Pinpoint the cell where the given text exists, returning its (x, y) midpoint coordinate. 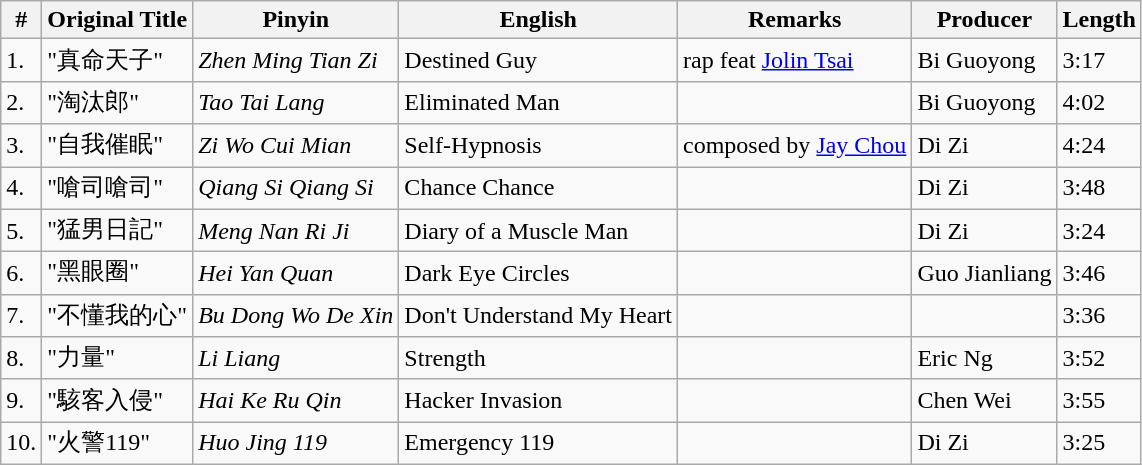
Huo Jing 119 (296, 444)
3:36 (1099, 316)
Chance Chance (538, 188)
Diary of a Muscle Man (538, 230)
Eliminated Man (538, 102)
"力量" (118, 358)
"嗆司嗆司" (118, 188)
"不懂我的心" (118, 316)
3:55 (1099, 400)
Tao Tai Lang (296, 102)
4:02 (1099, 102)
3:46 (1099, 274)
3:24 (1099, 230)
Zhen Ming Tian Zi (296, 60)
Hei Yan Quan (296, 274)
rap feat Jolin Tsai (795, 60)
"黑眼圈" (118, 274)
4. (22, 188)
"淘汰郎" (118, 102)
Don't Understand My Heart (538, 316)
7. (22, 316)
Eric Ng (984, 358)
"自我催眠" (118, 146)
Producer (984, 20)
composed by Jay Chou (795, 146)
Remarks (795, 20)
# (22, 20)
8. (22, 358)
"真命天子" (118, 60)
Hacker Invasion (538, 400)
Pinyin (296, 20)
3:25 (1099, 444)
Self-Hypnosis (538, 146)
10. (22, 444)
3:52 (1099, 358)
5. (22, 230)
1. (22, 60)
English (538, 20)
3:48 (1099, 188)
3. (22, 146)
9. (22, 400)
Bu Dong Wo De Xin (296, 316)
6. (22, 274)
"猛男日記" (118, 230)
Original Title (118, 20)
Chen Wei (984, 400)
Meng Nan Ri Ji (296, 230)
Li Liang (296, 358)
Destined Guy (538, 60)
Guo Jianliang (984, 274)
Zi Wo Cui Mian (296, 146)
Hai Ke Ru Qin (296, 400)
Qiang Si Qiang Si (296, 188)
3:17 (1099, 60)
2. (22, 102)
"駭客入侵" (118, 400)
Length (1099, 20)
Strength (538, 358)
"火警119" (118, 444)
4:24 (1099, 146)
Dark Eye Circles (538, 274)
Emergency 119 (538, 444)
